Locate the cell with the specified text and output its [X, Y] center coordinate. 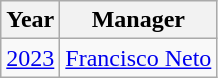
Francisco Neto [138, 58]
2023 [30, 58]
Manager [138, 20]
Year [30, 20]
